Determine the [X, Y] coordinate at the center of the cell enclosing the given text.  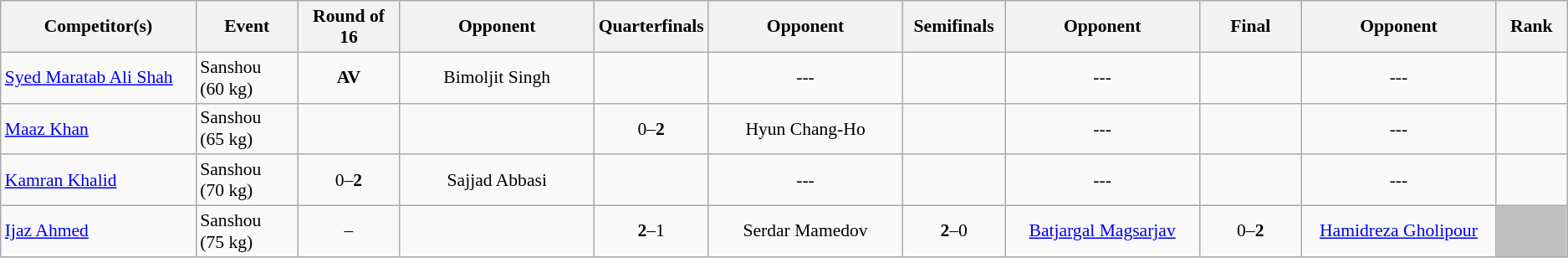
Sanshou (70 kg) [247, 181]
Rank [1532, 27]
Kamran Khalid [99, 181]
Sanshou (60 kg) [247, 77]
Hamidreza Gholipour [1398, 231]
Sajjad Abbasi [497, 181]
AV [349, 77]
Competitor(s) [99, 27]
Hyun Chang-Ho [806, 129]
2–0 [953, 231]
Semifinals [953, 27]
Serdar Mamedov [806, 231]
2–1 [651, 231]
Maaz Khan [99, 129]
Batjargal Magsarjav [1102, 231]
Sanshou (65 kg) [247, 129]
Event [247, 27]
Bimoljit Singh [497, 77]
Round of 16 [349, 27]
Ijaz Ahmed [99, 231]
Final [1251, 27]
– [349, 231]
Syed Maratab Ali Shah [99, 77]
Sanshou (75 kg) [247, 231]
Quarterfinals [651, 27]
